From the cell containing the given text, extract its center point as [x, y] coordinate. 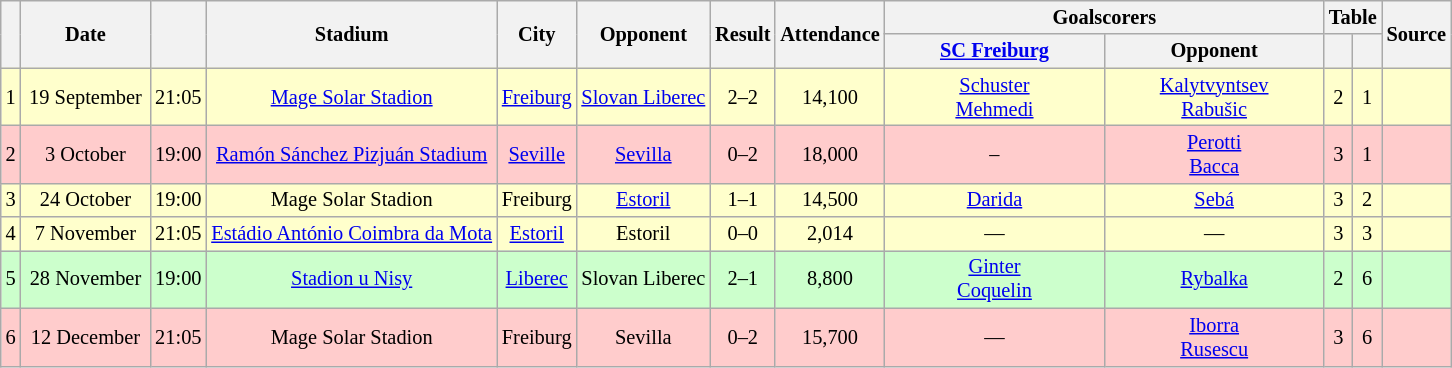
Sebá [1214, 200]
Darida [995, 200]
18,000 [830, 154]
SchusterMehmedi [995, 97]
KalytvyntsevRabušic [1214, 97]
Attendance [830, 34]
Result [742, 34]
2,014 [830, 234]
Ramón Sánchez Pizjuán Stadium [352, 154]
Iborra Rusescu [1214, 337]
19 September [86, 97]
Goalscorers [1104, 17]
City [537, 34]
SC Freiburg [995, 51]
Estádio António Coimbra da Mota [352, 234]
14,100 [830, 97]
– [995, 154]
2–2 [742, 97]
14,500 [830, 200]
15,700 [830, 337]
Ginter Coquelin [995, 279]
12 December [86, 337]
7 November [86, 234]
Source [1416, 34]
24 October [86, 200]
8,800 [830, 279]
Stadium [352, 34]
Seville [537, 154]
5 [11, 279]
3 October [86, 154]
28 November [86, 279]
Liberec [537, 279]
Rybalka [1214, 279]
0–0 [742, 234]
Stadion u Nisy [352, 279]
PerottiBacca [1214, 154]
1–1 [742, 200]
4 [11, 234]
Table [1353, 17]
2–1 [742, 279]
Date [86, 34]
